Scan for the cell matching the given text and deliver its (x, y) coordinate at center. 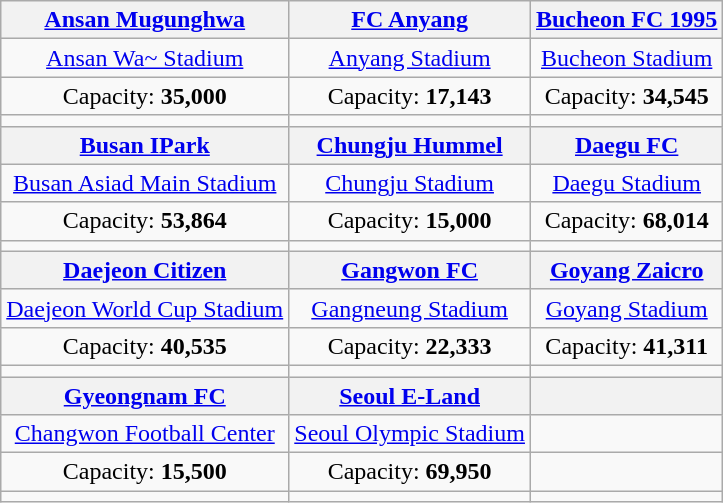
Daegu Stadium (626, 183)
Busan IPark (145, 145)
Capacity: 34,545 (626, 96)
Seoul E-Land (410, 395)
Capacity: 69,950 (410, 472)
Chungju Hummel (410, 145)
FC Anyang (410, 20)
Capacity: 22,333 (410, 346)
Ansan Wa~ Stadium (145, 58)
Gangneung Stadium (410, 308)
Capacity: 53,864 (145, 221)
Bucheon Stadium (626, 58)
Gyeongnam FC (145, 395)
Capacity: 17,143 (410, 96)
Changwon Football Center (145, 434)
Capacity: 68,014 (626, 221)
Daejeon Citizen (145, 270)
Chungju Stadium (410, 183)
Ansan Mugunghwa (145, 20)
Seoul Olympic Stadium (410, 434)
Busan Asiad Main Stadium (145, 183)
Capacity: 40,535 (145, 346)
Daegu FC (626, 145)
Daejeon World Cup Stadium (145, 308)
Goyang Zaicro (626, 270)
Capacity: 15,500 (145, 472)
Capacity: 35,000 (145, 96)
Anyang Stadium (410, 58)
Capacity: 15,000 (410, 221)
Capacity: 41,311 (626, 346)
Gangwon FC (410, 270)
Bucheon FC 1995 (626, 20)
Goyang Stadium (626, 308)
